Locate the cell with the specified text and output its (X, Y) center coordinate. 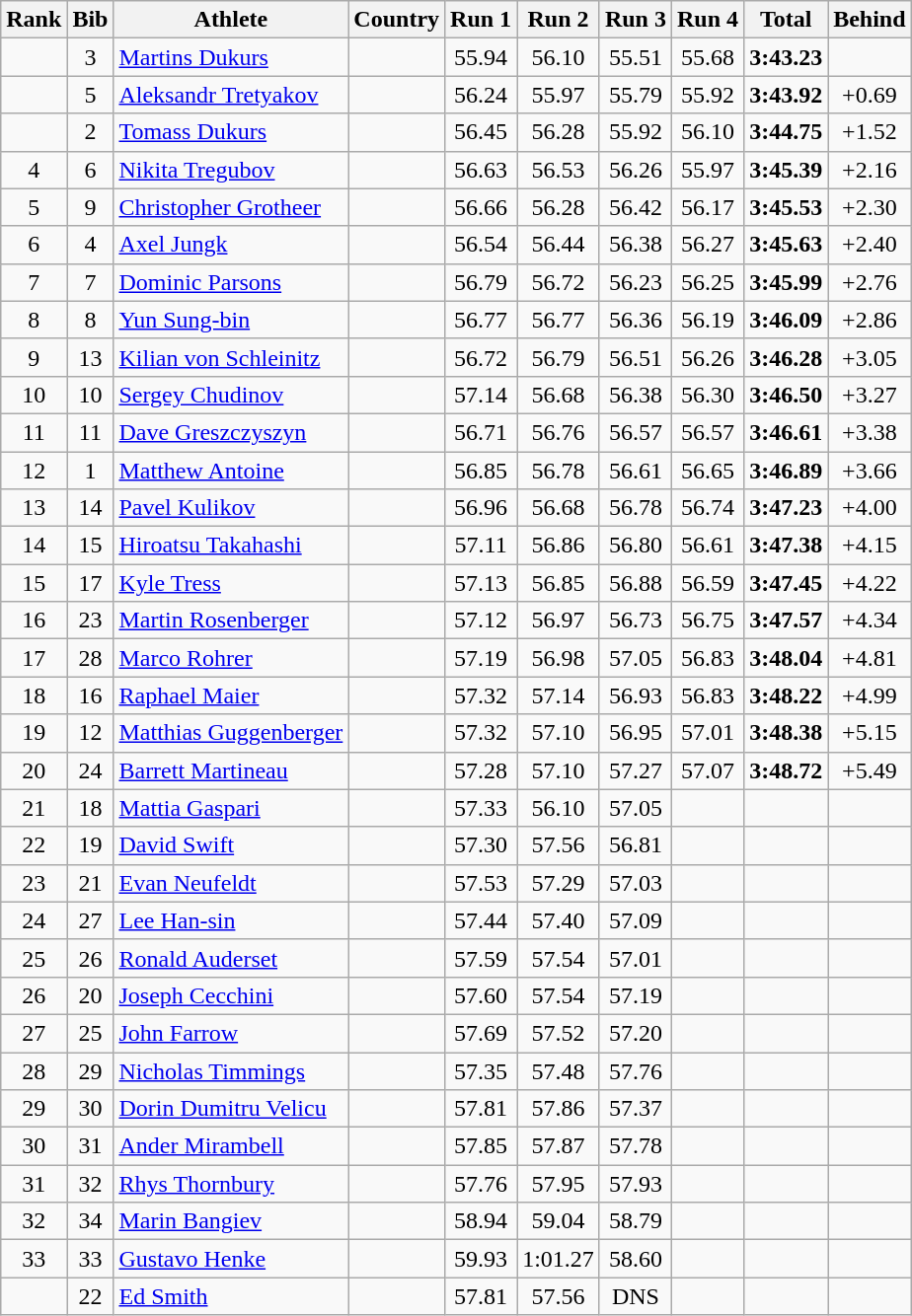
Mattia Gaspari (231, 808)
56.36 (636, 320)
58.94 (482, 1221)
Run 1 (482, 20)
55.51 (636, 57)
56.96 (482, 508)
3:46.89 (786, 471)
57.37 (636, 1109)
3:45.63 (786, 245)
56.76 (559, 432)
3:46.50 (786, 395)
56.23 (636, 282)
Dorin Dumitru Velicu (231, 1109)
57.48 (559, 1070)
Total (786, 20)
2 (91, 132)
3:43.92 (786, 95)
56.97 (559, 621)
58.60 (636, 1259)
Ed Smith (231, 1296)
Marco Rohrer (231, 658)
57.78 (636, 1146)
56.75 (709, 621)
Kilian von Schleinitz (231, 357)
57.03 (636, 883)
Nikita Tregubov (231, 170)
57.11 (482, 546)
3:45.39 (786, 170)
56.88 (636, 583)
56.86 (559, 546)
57.69 (482, 1033)
55.68 (709, 57)
57.86 (559, 1109)
56.93 (636, 695)
Hiroatsu Takahashi (231, 546)
57.52 (559, 1033)
56.80 (636, 546)
57.93 (636, 1184)
Ronald Auderset (231, 958)
3:45.53 (786, 207)
3:45.99 (786, 282)
Gustavo Henke (231, 1259)
56.81 (636, 845)
56.19 (709, 320)
56.71 (482, 432)
3:47.45 (786, 583)
Martins Dukurs (231, 57)
58.79 (636, 1221)
Dave Greszczyszyn (231, 432)
Aleksandr Tretyakov (231, 95)
56.27 (709, 245)
57.28 (482, 770)
Martin Rosenberger (231, 621)
+4.22 (870, 583)
56.17 (709, 207)
3:46.09 (786, 320)
3 (91, 57)
3:48.22 (786, 695)
+3.27 (870, 395)
56.24 (482, 95)
34 (91, 1221)
Kyle Tress (231, 583)
57.29 (559, 883)
59.93 (482, 1259)
+2.30 (870, 207)
Nicholas Timmings (231, 1070)
Athlete (231, 20)
DNS (636, 1296)
56.73 (636, 621)
56.74 (709, 508)
Barrett Martineau (231, 770)
+4.81 (870, 658)
56.53 (559, 170)
+2.40 (870, 245)
Country (397, 20)
+4.15 (870, 546)
David Swift (231, 845)
57.95 (559, 1184)
57.07 (709, 770)
Bib (91, 20)
Rank (34, 20)
56.44 (559, 245)
Matthew Antoine (231, 471)
John Farrow (231, 1033)
Marin Bangiev (231, 1221)
Tomass Dukurs (231, 132)
57.13 (482, 583)
3:47.38 (786, 546)
55.94 (482, 57)
Sergey Chudinov (231, 395)
57.53 (482, 883)
57.87 (559, 1146)
57.30 (482, 845)
Yun Sung-bin (231, 320)
Evan Neufeldt (231, 883)
56.63 (482, 170)
+3.05 (870, 357)
57.85 (482, 1146)
Rhys Thornbury (231, 1184)
3:48.38 (786, 733)
56.54 (482, 245)
57.44 (482, 920)
Run 4 (709, 20)
56.66 (482, 207)
56.51 (636, 357)
3:47.57 (786, 621)
+5.49 (870, 770)
3:46.28 (786, 357)
57.33 (482, 808)
Run 3 (636, 20)
Pavel Kulikov (231, 508)
3:48.04 (786, 658)
Matthias Guggenberger (231, 733)
Joseph Cecchini (231, 995)
56.42 (636, 207)
57.09 (636, 920)
57.20 (636, 1033)
56.95 (636, 733)
Raphael Maier (231, 695)
+2.16 (870, 170)
+5.15 (870, 733)
Ander Mirambell (231, 1146)
57.12 (482, 621)
Axel Jungk (231, 245)
3:46.61 (786, 432)
1 (91, 471)
57.35 (482, 1070)
3:43.23 (786, 57)
+3.38 (870, 432)
+4.00 (870, 508)
Lee Han-sin (231, 920)
3:48.72 (786, 770)
+3.66 (870, 471)
3:44.75 (786, 132)
55.79 (636, 95)
Christopher Grotheer (231, 207)
+1.52 (870, 132)
1:01.27 (559, 1259)
+0.69 (870, 95)
57.27 (636, 770)
56.30 (709, 395)
57.59 (482, 958)
59.04 (559, 1221)
+4.99 (870, 695)
3:47.23 (786, 508)
57.60 (482, 995)
56.65 (709, 471)
Dominic Parsons (231, 282)
+4.34 (870, 621)
56.45 (482, 132)
57.40 (559, 920)
Behind (870, 20)
56.25 (709, 282)
Run 2 (559, 20)
+2.86 (870, 320)
56.59 (709, 583)
+2.76 (870, 282)
56.98 (559, 658)
